Detect which cell encompasses the target text, then output its (X, Y) center coordinate. 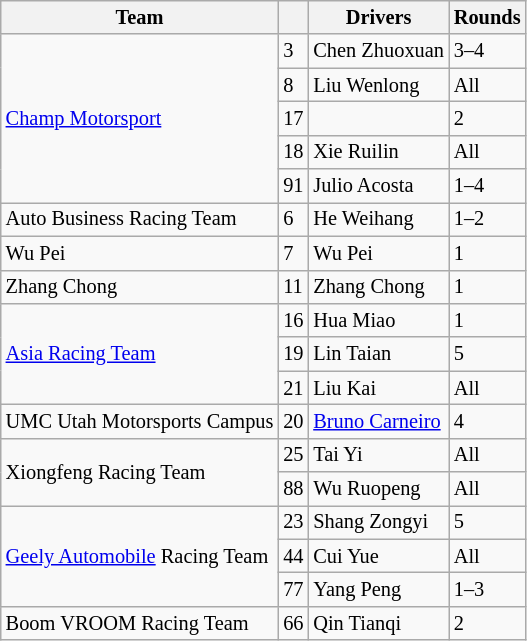
11 (293, 287)
88 (293, 489)
Wu Ruopeng (378, 489)
25 (293, 455)
4 (488, 421)
3–4 (488, 51)
Liu Kai (378, 388)
Asia Racing Team (140, 354)
3 (293, 51)
Yang Peng (378, 589)
18 (293, 152)
UMC Utah Motorsports Campus (140, 421)
7 (293, 253)
Geely Automobile Racing Team (140, 556)
44 (293, 556)
20 (293, 421)
91 (293, 186)
Julio Acosta (378, 186)
Boom VROOM Racing Team (140, 623)
8 (293, 85)
Shang Zongyi (378, 522)
1–2 (488, 219)
1–4 (488, 186)
Auto Business Racing Team (140, 219)
Chen Zhuoxuan (378, 51)
Qin Tianqi (378, 623)
Xiongfeng Racing Team (140, 472)
Tai Yi (378, 455)
1–3 (488, 589)
Rounds (488, 17)
21 (293, 388)
Drivers (378, 17)
Cui Yue (378, 556)
19 (293, 354)
Liu Wenlong (378, 85)
Lin Taian (378, 354)
17 (293, 118)
Bruno Carneiro (378, 421)
Xie Ruilin (378, 152)
Team (140, 17)
He Weihang (378, 219)
77 (293, 589)
6 (293, 219)
16 (293, 320)
66 (293, 623)
Hua Miao (378, 320)
Champ Motorsport (140, 118)
23 (293, 522)
